Locate the cell with the specified text and output its [X, Y] center coordinate. 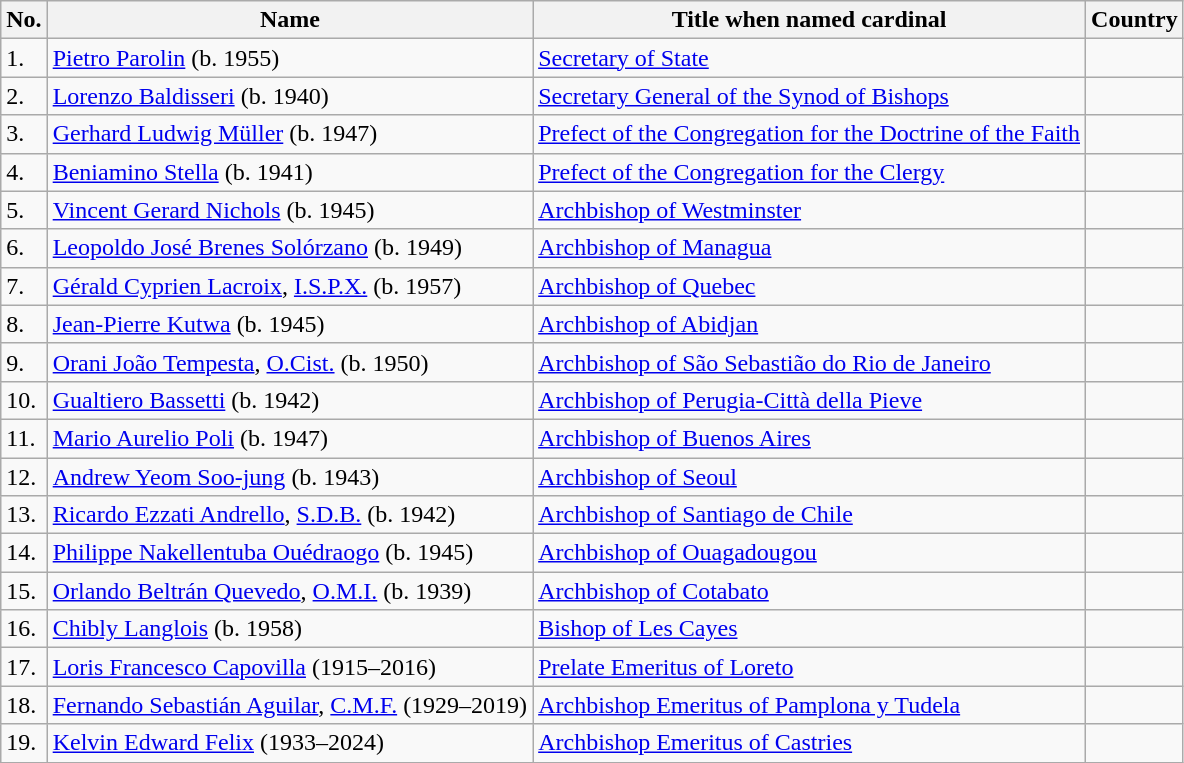
6. [24, 248]
Archbishop of Westminster [810, 210]
Country [1135, 20]
7. [24, 286]
2. [24, 96]
Gerhard Ludwig Müller (b. 1947) [290, 134]
19. [24, 743]
Title when named cardinal [810, 20]
Gérald Cyprien Lacroix, I.S.P.X. (b. 1957) [290, 286]
Prefect of the Congregation for the Doctrine of the Faith [810, 134]
No. [24, 20]
1. [24, 58]
Mario Aurelio Poli (b. 1947) [290, 438]
Archbishop of São Sebastião do Rio de Janeiro [810, 362]
Archbishop of Cotabato [810, 591]
Orani João Tempesta, O.Cist. (b. 1950) [290, 362]
Archbishop of Managua [810, 248]
Prefect of the Congregation for the Clergy [810, 172]
Bishop of Les Cayes [810, 629]
Archbishop of Ouagadougou [810, 553]
18. [24, 705]
Ricardo Ezzati Andrello, S.D.B. (b. 1942) [290, 515]
Archbishop of Perugia-Città della Pieve [810, 400]
Archbishop Emeritus of Castries [810, 743]
Andrew Yeom Soo-jung (b. 1943) [290, 477]
Chibly Langlois (b. 1958) [290, 629]
14. [24, 553]
Name [290, 20]
Prelate Emeritus of Loreto [810, 667]
Kelvin Edward Felix (1933–2024) [290, 743]
Orlando Beltrán Quevedo, O.M.I. (b. 1939) [290, 591]
Archbishop Emeritus of Pamplona y Tudela [810, 705]
4. [24, 172]
9. [24, 362]
10. [24, 400]
Archbishop of Seoul [810, 477]
Archbishop of Abidjan [810, 324]
8. [24, 324]
Secretary General of the Synod of Bishops [810, 96]
Vincent Gerard Nichols (b. 1945) [290, 210]
Archbishop of Quebec [810, 286]
Archbishop of Santiago de Chile [810, 515]
Beniamino Stella (b. 1941) [290, 172]
5. [24, 210]
Pietro Parolin (b. 1955) [290, 58]
Jean-Pierre Kutwa (b. 1945) [290, 324]
Philippe Nakellentuba Ouédraogo (b. 1945) [290, 553]
13. [24, 515]
Secretary of State [810, 58]
11. [24, 438]
Leopoldo José Brenes Solórzano (b. 1949) [290, 248]
15. [24, 591]
Lorenzo Baldisseri (b. 1940) [290, 96]
3. [24, 134]
16. [24, 629]
17. [24, 667]
12. [24, 477]
Gualtiero Bassetti (b. 1942) [290, 400]
Loris Francesco Capovilla (1915–2016) [290, 667]
Archbishop of Buenos Aires [810, 438]
Fernando Sebastián Aguilar, C.M.F. (1929–2019) [290, 705]
